Determine the [X, Y] coordinate at the center of the cell enclosing the given text.  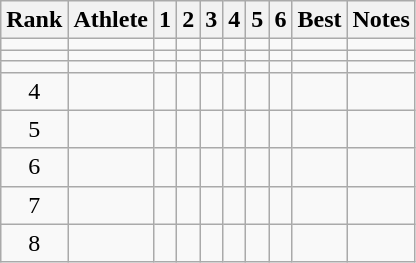
7 [34, 205]
2 [188, 20]
Athlete [111, 20]
1 [166, 20]
3 [212, 20]
8 [34, 243]
Notes [381, 20]
Best [320, 20]
Rank [34, 20]
